Pinpoint the cell where the given text exists, returning its [X, Y] midpoint coordinate. 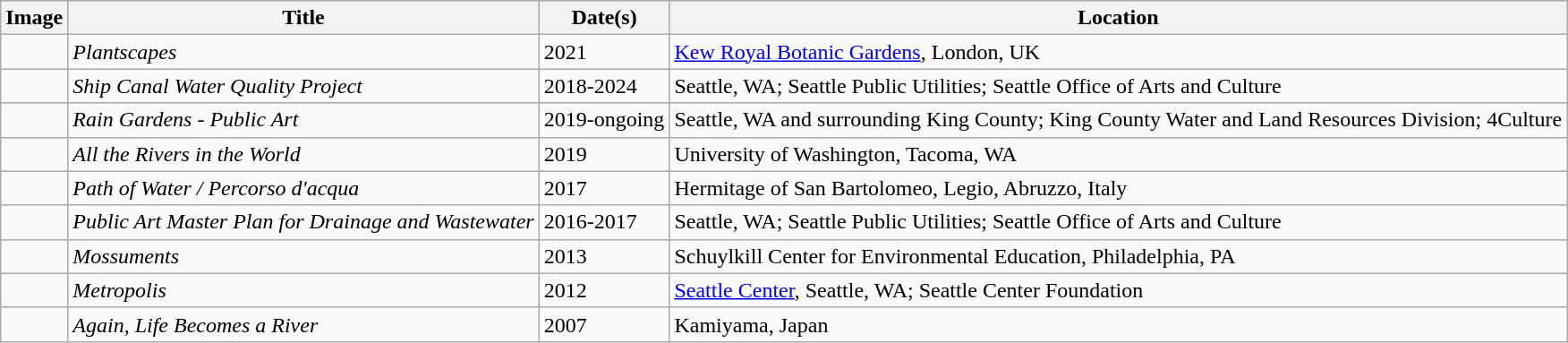
Seattle, WA and surrounding King County; King County Water and Land Resources Division; 4Culture [1119, 120]
Schuylkill Center for Environmental Education, Philadelphia, PA [1119, 256]
Date(s) [604, 18]
Rain Gardens - Public Art [303, 120]
2016-2017 [604, 222]
Again, Life Becomes a River [303, 324]
2012 [604, 290]
Metropolis [303, 290]
2017 [604, 188]
Kamiyama, Japan [1119, 324]
Seattle Center, Seattle, WA; Seattle Center Foundation [1119, 290]
2019-ongoing [604, 120]
Location [1119, 18]
Mossuments [303, 256]
Plantscapes [303, 52]
All the Rivers in the World [303, 154]
Ship Canal Water Quality Project [303, 86]
Image [34, 18]
Public Art Master Plan for Drainage and Wastewater [303, 222]
2019 [604, 154]
University of Washington, Tacoma, WA [1119, 154]
2018-2024 [604, 86]
Title [303, 18]
Hermitage of San Bartolomeo, Legio, Abruzzo, Italy [1119, 188]
2013 [604, 256]
Kew Royal Botanic Gardens, London, UK [1119, 52]
2007 [604, 324]
2021 [604, 52]
Path of Water / Percorso d'acqua [303, 188]
